Determine the [X, Y] coordinate at the center of the cell enclosing the given text.  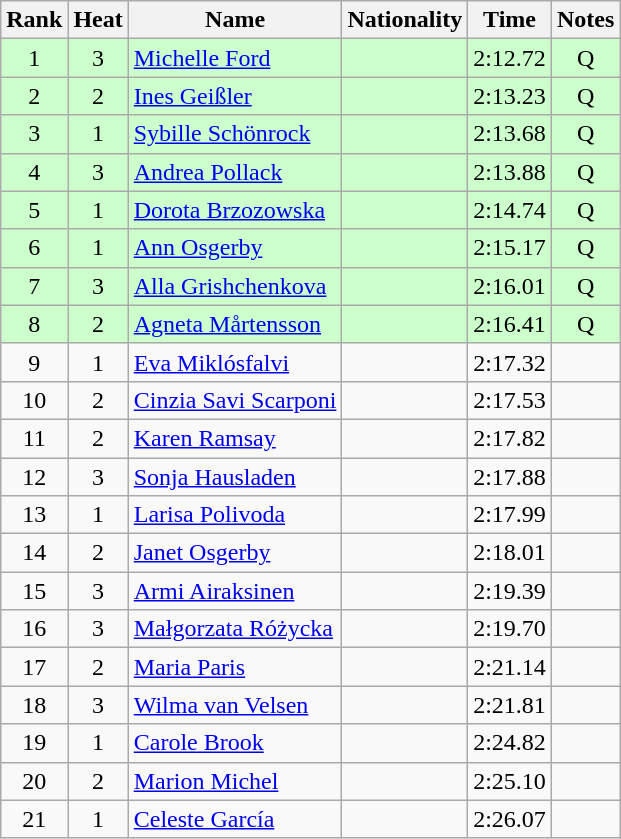
Marion Michel [235, 781]
12 [34, 477]
17 [34, 667]
Karen Ramsay [235, 438]
2:13.68 [510, 134]
2:17.32 [510, 362]
Ann Osgerby [235, 248]
Małgorzata Różycka [235, 629]
Maria Paris [235, 667]
Dorota Brzozowska [235, 210]
Sybille Schönrock [235, 134]
Andrea Pollack [235, 172]
2:12.72 [510, 58]
15 [34, 591]
9 [34, 362]
2:13.23 [510, 96]
13 [34, 515]
Sonja Hausladen [235, 477]
2:17.53 [510, 400]
14 [34, 553]
2:13.88 [510, 172]
19 [34, 743]
Celeste García [235, 819]
Heat [98, 20]
Eva Miklósfalvi [235, 362]
10 [34, 400]
2:26.07 [510, 819]
Time [510, 20]
6 [34, 248]
8 [34, 324]
20 [34, 781]
2:19.70 [510, 629]
2:17.88 [510, 477]
5 [34, 210]
16 [34, 629]
2:16.01 [510, 286]
2:17.82 [510, 438]
Carole Brook [235, 743]
Janet Osgerby [235, 553]
Armi Airaksinen [235, 591]
2:15.17 [510, 248]
2:19.39 [510, 591]
Wilma van Velsen [235, 705]
4 [34, 172]
18 [34, 705]
Cinzia Savi Scarponi [235, 400]
2:18.01 [510, 553]
Larisa Polivoda [235, 515]
Nationality [405, 20]
2:25.10 [510, 781]
Alla Grishchenkova [235, 286]
Name [235, 20]
11 [34, 438]
Notes [585, 20]
7 [34, 286]
2:21.14 [510, 667]
2:14.74 [510, 210]
Rank [34, 20]
2:17.99 [510, 515]
2:21.81 [510, 705]
21 [34, 819]
2:24.82 [510, 743]
Agneta Mårtensson [235, 324]
2:16.41 [510, 324]
Ines Geißler [235, 96]
Michelle Ford [235, 58]
